Provide the [x, y] coordinate of the cell's center where the given text is located.  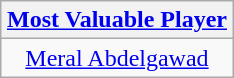
Most Valuable Player [116, 20]
Meral Abdelgawad [116, 58]
